Scan for the cell matching the given text and deliver its [x, y] coordinate at center. 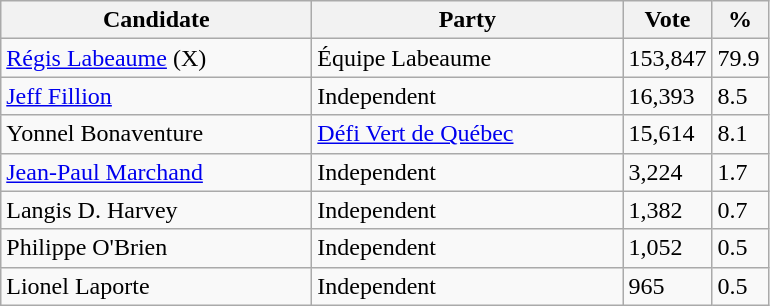
153,847 [668, 58]
965 [668, 286]
Défi Vert de Québec [468, 134]
79.9 [740, 58]
3,224 [668, 172]
% [740, 20]
Philippe O'Brien [156, 248]
Candidate [156, 20]
15,614 [668, 134]
Yonnel Bonaventure [156, 134]
1,052 [668, 248]
Party [468, 20]
Lionel Laporte [156, 286]
1.7 [740, 172]
Jeff Fillion [156, 96]
Jean-Paul Marchand [156, 172]
0.7 [740, 210]
1,382 [668, 210]
8.1 [740, 134]
8.5 [740, 96]
Équipe Labeaume [468, 58]
Vote [668, 20]
16,393 [668, 96]
Régis Labeaume (X) [156, 58]
Langis D. Harvey [156, 210]
